Return the [X, Y] coordinate for the center point of the cell that contains the specified text.  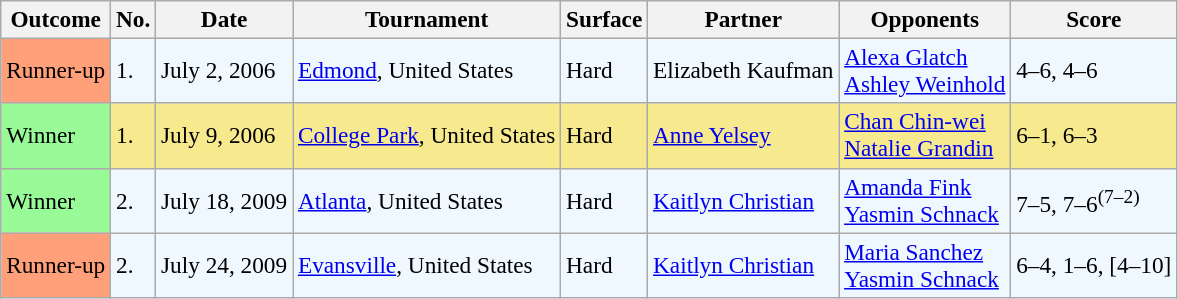
July 24, 2009 [224, 264]
6–1, 6–3 [1094, 136]
Partner [744, 19]
Score [1094, 19]
Evansville, United States [427, 264]
7–5, 7–6(7–2) [1094, 200]
July 9, 2006 [224, 136]
Alexa Glatch Ashley Weinhold [925, 70]
Chan Chin-wei Natalie Grandin [925, 136]
Opponents [925, 19]
Outcome [56, 19]
Edmond, United States [427, 70]
Surface [604, 19]
July 18, 2009 [224, 200]
Maria Sanchez Yasmin Schnack [925, 264]
No. [134, 19]
Date [224, 19]
July 2, 2006 [224, 70]
Elizabeth Kaufman [744, 70]
4–6, 4–6 [1094, 70]
Anne Yelsey [744, 136]
College Park, United States [427, 136]
Atlanta, United States [427, 200]
Tournament [427, 19]
6–4, 1–6, [4–10] [1094, 264]
Amanda Fink Yasmin Schnack [925, 200]
